For the text-containing cell, return its midpoint in [X, Y] coordinate format. 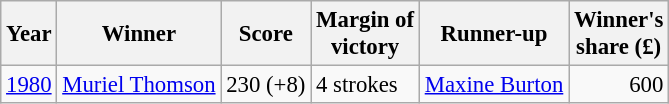
Year [29, 34]
230 (+8) [266, 85]
Muriel Thomson [139, 85]
600 [619, 85]
Runner-up [494, 34]
Winner [139, 34]
Score [266, 34]
1980 [29, 85]
Margin ofvictory [366, 34]
Winner'sshare (£) [619, 34]
Maxine Burton [494, 85]
4 strokes [366, 85]
